Detect which cell encompasses the target text, then output its (X, Y) center coordinate. 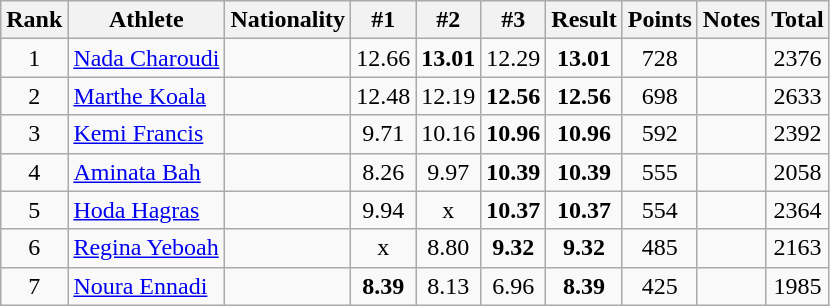
2 (34, 96)
592 (660, 134)
9.97 (448, 172)
12.19 (448, 96)
Kemi Francis (146, 134)
Notes (731, 20)
9.94 (384, 210)
2058 (798, 172)
Result (584, 20)
Total (798, 20)
12.66 (384, 58)
555 (660, 172)
Noura Ennadi (146, 286)
Hoda Hagras (146, 210)
9.71 (384, 134)
10.16 (448, 134)
425 (660, 286)
#3 (514, 20)
2364 (798, 210)
8.13 (448, 286)
Rank (34, 20)
8.80 (448, 248)
4 (34, 172)
Points (660, 20)
12.48 (384, 96)
Athlete (146, 20)
698 (660, 96)
Nada Charoudi (146, 58)
#2 (448, 20)
1985 (798, 286)
1 (34, 58)
12.29 (514, 58)
Nationality (288, 20)
8.26 (384, 172)
Aminata Bah (146, 172)
2392 (798, 134)
#1 (384, 20)
554 (660, 210)
2633 (798, 96)
Marthe Koala (146, 96)
6.96 (514, 286)
3 (34, 134)
2376 (798, 58)
Regina Yeboah (146, 248)
6 (34, 248)
728 (660, 58)
7 (34, 286)
485 (660, 248)
2163 (798, 248)
5 (34, 210)
